Detect which cell encompasses the target text, then output its (X, Y) center coordinate. 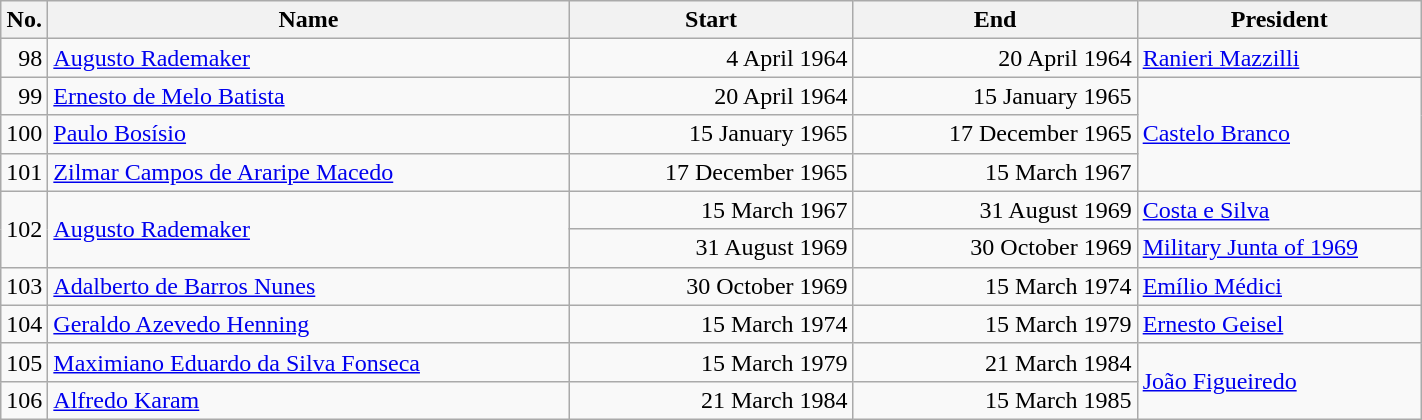
Start (711, 20)
Costa e Silva (1279, 210)
Alfredo Karam (308, 400)
101 (24, 172)
104 (24, 324)
Adalberto de Barros Nunes (308, 286)
100 (24, 134)
99 (24, 96)
Ranieri Mazzilli (1279, 58)
Maximiano Eduardo da Silva Fonseca (308, 362)
103 (24, 286)
Zilmar Campos de Araripe Macedo (308, 172)
Ernesto de Melo Batista (308, 96)
Geraldo Azevedo Henning (308, 324)
4 April 1964 (711, 58)
Ernesto Geisel (1279, 324)
President (1279, 20)
Military Junta of 1969 (1279, 248)
106 (24, 400)
102 (24, 229)
João Figueiredo (1279, 381)
Castelo Branco (1279, 134)
Emílio Médici (1279, 286)
No. (24, 20)
Name (308, 20)
98 (24, 58)
105 (24, 362)
15 March 1985 (995, 400)
Paulo Bosísio (308, 134)
End (995, 20)
